Output the [x, y] coordinate of the center of the cell containing the given text.  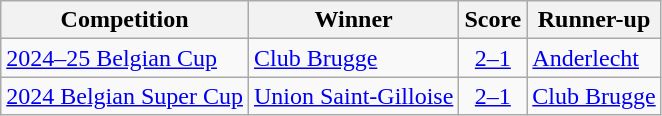
Union Saint-Gilloise [353, 96]
Winner [353, 20]
Runner-up [594, 20]
Anderlecht [594, 58]
Competition [125, 20]
2024 Belgian Super Cup [125, 96]
Score [493, 20]
2024–25 Belgian Cup [125, 58]
